Scan for the cell matching the given text and deliver its [x, y] coordinate at center. 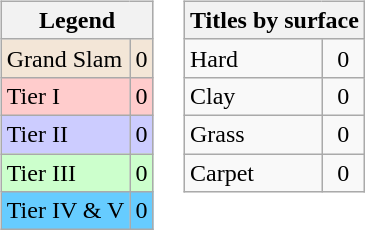
Grass [253, 134]
Titles by surface [274, 20]
Tier I [66, 96]
Tier IV & V [66, 211]
Legend [77, 20]
Carpet [253, 173]
Tier III [66, 173]
Clay [253, 96]
Grand Slam [66, 58]
Tier II [66, 134]
Hard [253, 58]
